Extract the (x, y) coordinate from the center of the cell holding the provided text.  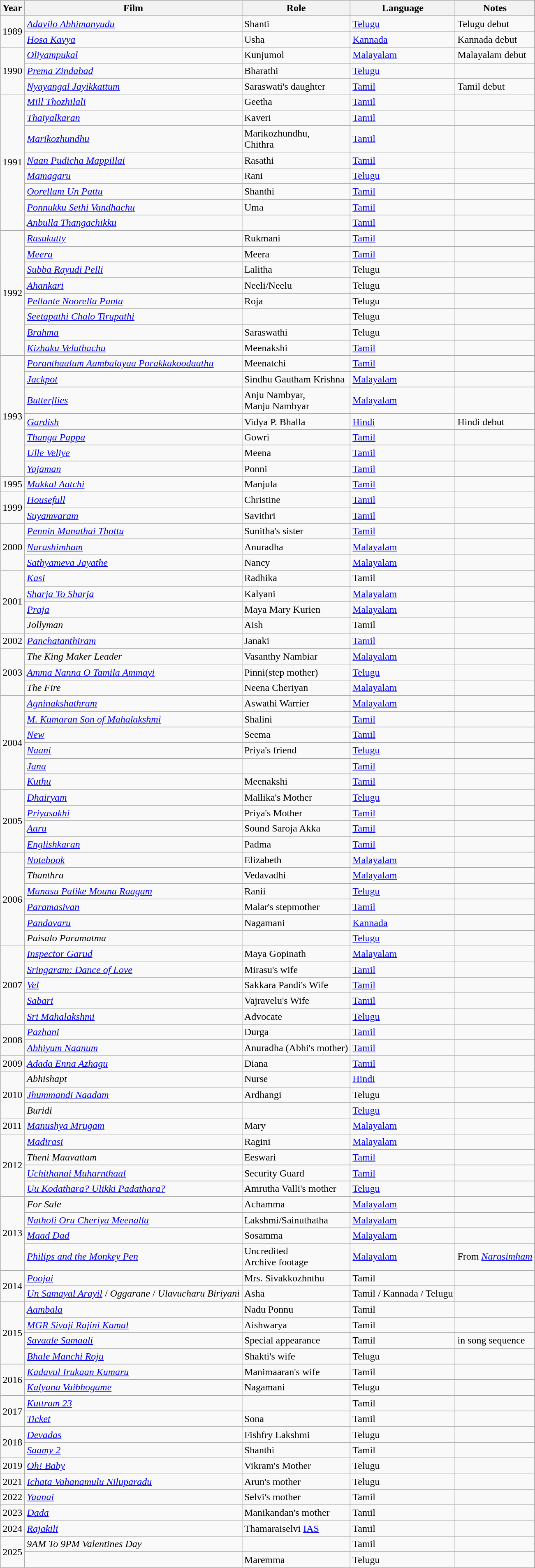
Englishkaran (133, 844)
Diana (296, 1063)
Thamaraiselvi IAS (296, 1529)
Uu Kodathara? Ulikki Padathara? (133, 1188)
Film (133, 8)
2021 (12, 1482)
Kuttram 23 (133, 1403)
Anju Nambyar,Manju Nambyar (296, 401)
Sri Mahalakshmi (133, 1017)
2015 (12, 1333)
Paramasivan (133, 907)
Jana (133, 766)
Maya Mary Kurien (296, 609)
Jackpot (133, 379)
Bharathi (296, 71)
2009 (12, 1063)
Neena Cheriyan (296, 688)
Butterflies (133, 401)
Uma (296, 207)
Yaanai (133, 1497)
Aaru (133, 829)
2013 (12, 1233)
Priyasakhi (133, 813)
Bhale Manchi Roju (133, 1356)
Nadu Ponnu (296, 1309)
Pennin Manathai Thottu (133, 531)
Vikram's Mother (296, 1466)
Pinni(step mother) (296, 672)
Meenatchi (296, 364)
Manjula (296, 484)
Mamagaru (133, 176)
Sathyameva Jayathe (133, 563)
Fishfry Lakshmi (296, 1434)
Tamil debut (495, 86)
Rukmani (296, 239)
Savaale Samaali (133, 1341)
Vel (133, 985)
Nurse (296, 1079)
2007 (12, 985)
Aambala (133, 1309)
The King Maker Leader (133, 656)
Kizhaku Veluthachu (133, 348)
Oliyampukal (133, 55)
Prema Zindabad (133, 71)
Shakti's wife (296, 1356)
Ichata Vahanamulu Niluparadu (133, 1482)
Mill Thozhilali (133, 102)
Poojai (133, 1278)
Thanthra (133, 875)
Jollyman (133, 625)
Makkal Aatchi (133, 484)
Adavilo Abhimanyudu (133, 24)
Telugu debut (495, 24)
Vedavadhi (296, 875)
Philips and the Monkey Pen (133, 1257)
9AM To 9PM Valentines Day (133, 1544)
Advocate (296, 1017)
Mirasu's wife (296, 969)
Abhishapt (133, 1079)
Saraswathi (296, 332)
Oh! Baby (133, 1466)
Janaki (296, 641)
Ponnukku Sethi Vandhachu (133, 207)
Kadavul Irukaan Kumaru (133, 1372)
Mallika's Mother (296, 797)
Nancy (296, 563)
Durga (296, 1032)
2016 (12, 1380)
Hosa Kavya (133, 39)
Saraswati's daughter (296, 86)
Naan Pudicha Mappillai (133, 160)
2004 (12, 742)
M. Kumaran Son of Mahalakshmi (133, 719)
Anuradha (Abhi's mother) (296, 1048)
Priya's Mother (296, 813)
From Narasimham (495, 1257)
Theni Maavattam (133, 1157)
1989 (12, 32)
Manushya Mrugam (133, 1126)
2014 (12, 1286)
Amrutha Valli's mother (296, 1188)
Suyamvaram (133, 516)
2017 (12, 1411)
Gowri (296, 437)
Achamma (296, 1204)
Sona (296, 1419)
Kasi (133, 578)
Seetapathi Chalo Tirupathi (133, 317)
Priya's friend (296, 750)
Pazhani (133, 1032)
Manasu Palike Mouna Raagam (133, 891)
2019 (12, 1466)
Pandavaru (133, 922)
Malayalam debut (495, 55)
Sound Saroja Akka (296, 829)
Shalini (296, 719)
Thaiyalkaran (133, 118)
Notes (495, 8)
Ragini (296, 1142)
Savithri (296, 516)
Ardhangi (296, 1095)
Vidya P. Bhalla (296, 422)
Maya Gopinath (296, 954)
Selvi's mother (296, 1497)
Kalyana Vaibhogame (133, 1387)
2003 (12, 672)
Sunitha's sister (296, 531)
2018 (12, 1442)
Ahankari (133, 285)
Sabari (133, 1001)
2000 (12, 547)
Mrs. Sivakkozhnthu (296, 1278)
Brahma (133, 332)
Rajakili (133, 1529)
Rasathi (296, 160)
Uncredited Archive footage (296, 1257)
Aishwarya (296, 1325)
Kalyani (296, 594)
Narashimham (133, 547)
1999 (12, 508)
Geetha (296, 102)
Vasanthy Nambiar (296, 656)
Agninakshathram (133, 703)
Un Samayal Arayil / Oggarane / Ulavucharu Biriyani (133, 1294)
Meena (296, 453)
Maad Dad (133, 1236)
Sindhu Gautham Krishna (296, 379)
Malar's stepmother (296, 907)
Jhummandi Naadam (133, 1095)
Ulle Veliye (133, 453)
Madirasi (133, 1142)
Language (403, 8)
Eeswari (296, 1157)
Sakkara Pandi's Wife (296, 985)
2011 (12, 1126)
Manikandan's mother (296, 1513)
Arun's mother (296, 1482)
MGR Sivaji Rajini Kamal (133, 1325)
Neeli/Neelu (296, 285)
Seema (296, 735)
Subba Rayudi Pelli (133, 270)
Naani (133, 750)
2012 (12, 1165)
For Sale (133, 1204)
Uchithanai Muharnthaal (133, 1173)
The Fire (133, 688)
Natholi Oru Cheriya Meenalla (133, 1220)
Gardish (133, 422)
Marikozhundhu (133, 139)
Dada (133, 1513)
2006 (12, 899)
2022 (12, 1497)
2025 (12, 1552)
2010 (12, 1095)
Role (296, 8)
Buridi (133, 1110)
Lakshmi/Sainuthatha (296, 1220)
Saamy 2 (133, 1450)
Devadas (133, 1434)
Sringaram: Dance of Love (133, 969)
Housefull (133, 500)
2001 (12, 602)
1995 (12, 484)
Kuthu (133, 782)
Special appearance (296, 1341)
Asha (296, 1294)
Amma Nanna O Tamila Ammayi (133, 672)
Lalitha (296, 270)
Tamil / Kannada / Telugu (403, 1294)
Pellante Noorella Panta (133, 301)
Marikozhundhu,Chithra (296, 139)
Yajaman (133, 468)
Inspector Garud (133, 954)
Aish (296, 625)
Abhiyum Naanum (133, 1048)
2023 (12, 1513)
1990 (12, 71)
Ponni (296, 468)
2024 (12, 1529)
Vajravelu's Wife (296, 1001)
Praja (133, 609)
Shanti (296, 24)
Maremma (296, 1560)
in song sequence (495, 1341)
Elizabeth (296, 860)
1992 (12, 293)
Aswathi Warrier (296, 703)
Adada Enna Azhagu (133, 1063)
Sosamma (296, 1236)
Padma (296, 844)
2002 (12, 641)
Nyayangal Jayikkattum (133, 86)
Dhairyam (133, 797)
Notebook (133, 860)
Anuradha (296, 547)
Sharja To Sharja (133, 594)
Usha (296, 39)
Manimaaran's wife (296, 1372)
Christine (296, 500)
2008 (12, 1040)
1991 (12, 162)
Kunjumol (296, 55)
Security Guard (296, 1173)
New (133, 735)
2005 (12, 821)
Rasukutty (133, 239)
Panchatanthiram (133, 641)
Paisalo Paramatma (133, 938)
Kaveri (296, 118)
Poranthaalum Aambalayaa Porakkakoodaathu (133, 364)
Anbulla Thangachikku (133, 223)
Oorellam Un Pattu (133, 191)
Roja (296, 301)
Kannada debut (495, 39)
Radhika (296, 578)
Mary (296, 1126)
Year (12, 8)
Ticket (133, 1419)
1993 (12, 416)
Thanga Pappa (133, 437)
Rani (296, 176)
Hindi debut (495, 422)
Ranii (296, 891)
